Scan for the cell matching the given text and deliver its [x, y] coordinate at center. 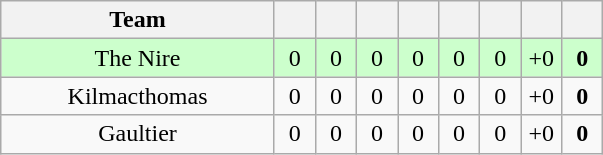
Gaultier [138, 134]
Kilmacthomas [138, 96]
The Nire [138, 58]
Team [138, 20]
